Detect which cell encompasses the target text, then output its [X, Y] center coordinate. 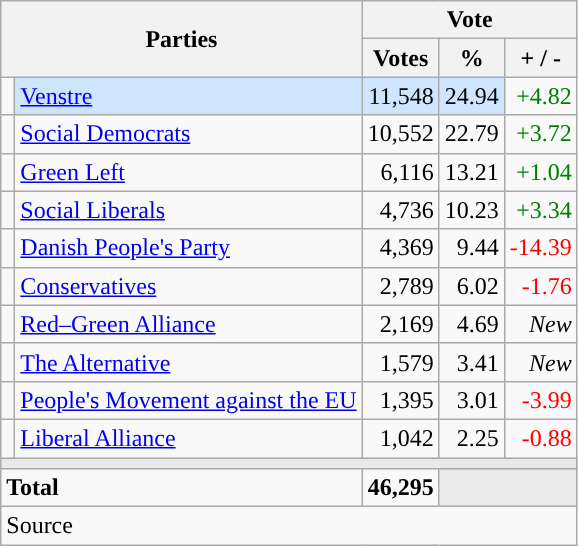
4,369 [400, 248]
13.21 [472, 172]
1,395 [400, 400]
22.79 [472, 134]
3.01 [472, 400]
2.25 [472, 438]
The Alternative [188, 362]
Parties [182, 39]
+4.82 [540, 96]
Source [290, 526]
4,736 [400, 210]
4.69 [472, 324]
Liberal Alliance [188, 438]
Social Democrats [188, 134]
6.02 [472, 286]
3.41 [472, 362]
+1.04 [540, 172]
9.44 [472, 248]
Social Liberals [188, 210]
Red–Green Alliance [188, 324]
Conservatives [188, 286]
Danish People's Party [188, 248]
Total [182, 488]
1,579 [400, 362]
46,295 [400, 488]
24.94 [472, 96]
2,169 [400, 324]
+ / - [540, 58]
Green Left [188, 172]
+3.34 [540, 210]
-3.99 [540, 400]
Votes [400, 58]
1,042 [400, 438]
11,548 [400, 96]
Vote [470, 20]
6,116 [400, 172]
-1.76 [540, 286]
People's Movement against the EU [188, 400]
10.23 [472, 210]
+3.72 [540, 134]
10,552 [400, 134]
Venstre [188, 96]
-0.88 [540, 438]
% [472, 58]
2,789 [400, 286]
-14.39 [540, 248]
